Pinpoint the cell where the given text exists, returning its [x, y] midpoint coordinate. 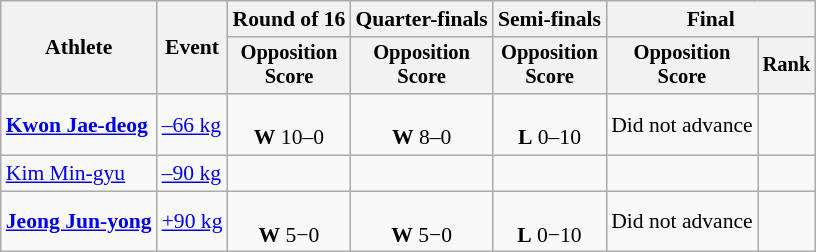
W 8–0 [421, 124]
–90 kg [192, 174]
L 0−10 [550, 222]
Final [710, 19]
–66 kg [192, 124]
L 0–10 [550, 124]
+90 kg [192, 222]
Round of 16 [290, 19]
W 10–0 [290, 124]
Semi-finals [550, 19]
Athlete [79, 48]
Rank [787, 66]
Quarter-finals [421, 19]
Kim Min-gyu [79, 174]
Event [192, 48]
Jeong Jun-yong [79, 222]
Kwon Jae-deog [79, 124]
